Identify which cell holds the provided text, then report its (X, Y) central coordinate. 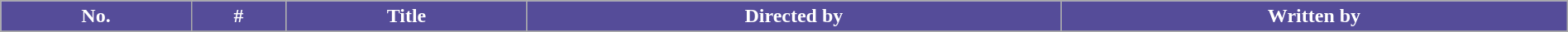
# (238, 16)
No. (96, 16)
Directed by (794, 16)
Written by (1315, 16)
Title (407, 16)
